Determine the (x, y) coordinate at the center of the cell enclosing the given text.  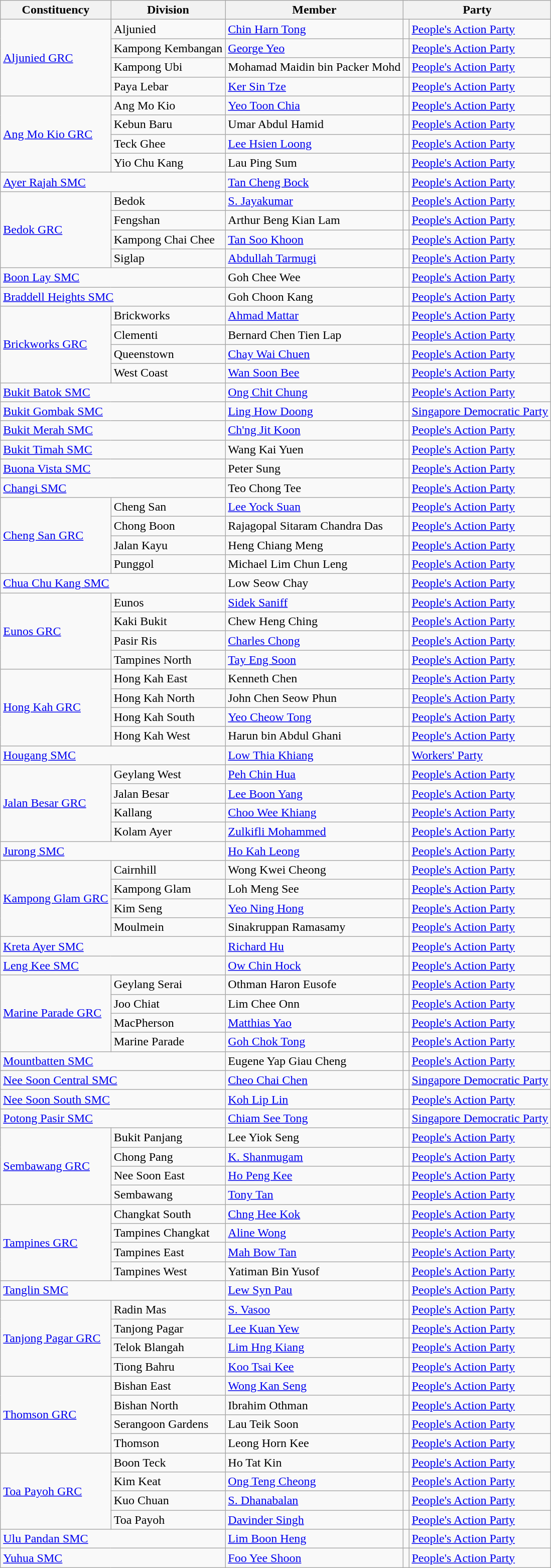
Fengshan (168, 220)
Marine Parade GRC (56, 1013)
Hong Kah South (168, 717)
Geylang Serai (168, 985)
Workers' Party (480, 755)
Lim Boon Heng (314, 1539)
Goh Chok Tong (314, 1042)
Kampong Glam GRC (56, 899)
West Coast (168, 373)
Kim Keat (168, 1482)
Foo Yee Shoon (314, 1558)
Kampong Glam (168, 889)
Bukit Panjang (168, 1137)
Ang Mo Kio (168, 105)
Jalan Besar (168, 793)
Brickworks (168, 316)
Teck Ghee (168, 144)
Constituency (56, 10)
Tony Tan (314, 1195)
Ayer Rajah SMC (113, 182)
Lew Syn Pau (314, 1290)
Tampines Changkat (168, 1233)
Pasir Ris (168, 641)
Kreta Ayer SMC (113, 946)
Tampines GRC (56, 1243)
Toa Payoh (168, 1520)
Bukit Gombak SMC (113, 411)
Ling How Doong (314, 411)
Chiam See Tong (314, 1118)
Jurong SMC (113, 851)
Peter Sung (314, 468)
Yatiman Bin Yusof (314, 1271)
Chng Hee Kok (314, 1214)
Hong Kah GRC (56, 707)
Ho Peng Kee (314, 1176)
Paya Lebar (168, 86)
Harun bin Abdul Ghani (314, 736)
Tampines West (168, 1271)
Ong Chit Chung (314, 392)
Chong Pang (168, 1156)
Lee Kuan Yew (314, 1329)
Lee Hsien Loong (314, 144)
Tampines East (168, 1252)
Sinakruppan Ramasamy (314, 927)
Eugene Yap Giau Cheng (314, 1061)
Ow Chin Hock (314, 966)
Leng Kee SMC (113, 966)
Lim Hng Kiang (314, 1348)
Chay Wai Chuen (314, 354)
Yuhua SMC (113, 1558)
Low Thia Khiang (314, 755)
Telok Blangah (168, 1348)
Clementi (168, 335)
Thomson GRC (56, 1414)
Yeo Cheow Tong (314, 717)
Zulkifli Mohammed (314, 831)
Eunos GRC (56, 631)
Chew Heng Ching (314, 622)
Arthur Beng Kian Lam (314, 220)
Kim Seng (168, 908)
Radin Mas (168, 1309)
Cheng San (168, 507)
Michael Lim Chun Leng (314, 564)
Chong Boon (168, 526)
Lau Ping Sum (314, 163)
S. Dhanabalan (314, 1501)
Ho Tat Kin (314, 1463)
Changkat South (168, 1214)
Bedok (168, 201)
Bernard Chen Tien Lap (314, 335)
Boon Lay SMC (113, 278)
Aljunied GRC (56, 58)
Buona Vista SMC (113, 468)
Boon Teck (168, 1463)
Ch'ng Jit Koon (314, 430)
Mountbatten SMC (113, 1061)
Charles Chong (314, 641)
Sembawang GRC (56, 1166)
Ker Sin Tze (314, 86)
Lim Chee Onn (314, 1004)
Joo Chiat (168, 1004)
Yeo Ning Hong (314, 908)
Hong Kah West (168, 736)
Yio Chu Kang (168, 163)
Ho Kah Leong (314, 851)
Bukit Timah SMC (113, 449)
Queenstown (168, 354)
Ang Mo Kio GRC (56, 134)
Division (168, 10)
Punggol (168, 564)
Kallang (168, 812)
Low Seow Chay (314, 583)
Nee Soon East (168, 1176)
Potong Pasir SMC (113, 1118)
Mah Bow Tan (314, 1252)
S. Vasoo (314, 1309)
Bukit Merah SMC (113, 430)
Wong Kwei Cheong (314, 870)
Tay Eng Soon (314, 660)
Bukit Batok SMC (113, 392)
Lee Yock Suan (314, 507)
Wong Kan Seng (314, 1386)
Ahmad Mattar (314, 316)
Kolam Ayer (168, 831)
Cheo Chai Chen (314, 1080)
Nee Soon Central SMC (113, 1080)
Hong Kah East (168, 679)
Peh Chin Hua (314, 774)
Jalan Besar GRC (56, 803)
Rajagopal Sitaram Chandra Das (314, 526)
Koh Lip Lin (314, 1099)
Kenneth Chen (314, 679)
Lee Yiok Seng (314, 1137)
Mohamad Maidin bin Packer Mohd (314, 67)
Sidek Saniff (314, 602)
Aljunied (168, 29)
Ibrahim Othman (314, 1405)
Nee Soon South SMC (113, 1099)
Tiong Bahru (168, 1367)
Serangoon Gardens (168, 1424)
Chua Chu Kang SMC (113, 583)
Umar Abdul Hamid (314, 125)
Leong Horn Kee (314, 1443)
Geylang West (168, 774)
Wan Soon Bee (314, 373)
Ong Teng Cheong (314, 1482)
Party (477, 10)
Richard Hu (314, 946)
Davinder Singh (314, 1520)
Ulu Pandan SMC (113, 1539)
Bishan North (168, 1405)
Kampong Chai Chee (168, 239)
Tan Cheng Bock (314, 182)
Tanjong Pagar GRC (56, 1338)
Braddell Heights SMC (113, 297)
Goh Choon Kang (314, 297)
Tampines North (168, 660)
Cheng San GRC (56, 535)
Siglap (168, 259)
Moulmein (168, 927)
Marine Parade (168, 1042)
Brickworks GRC (56, 344)
John Chen Seow Phun (314, 698)
K. Shanmugam (314, 1156)
Hong Kah North (168, 698)
Sembawang (168, 1195)
Abdullah Tarmugi (314, 259)
S. Jayakumar (314, 201)
Kaki Bukit (168, 622)
Chin Harn Tong (314, 29)
Lau Teik Soon (314, 1424)
Loh Meng See (314, 889)
Tan Soo Khoon (314, 239)
Toa Payoh GRC (56, 1491)
Changi SMC (113, 488)
Goh Chee Wee (314, 278)
Kuo Chuan (168, 1501)
Yeo Toon Chia (314, 105)
MacPherson (168, 1023)
Cairnhill (168, 870)
Tanglin SMC (113, 1290)
Jalan Kayu (168, 545)
Lee Boon Yang (314, 793)
Bishan East (168, 1386)
Matthias Yao (314, 1023)
Member (314, 10)
Kebun Baru (168, 125)
Bedok GRC (56, 229)
Teo Chong Tee (314, 488)
Tanjong Pagar (168, 1329)
Thomson (168, 1443)
Kampong Ubi (168, 67)
Heng Chiang Meng (314, 545)
Othman Haron Eusofe (314, 985)
Koo Tsai Kee (314, 1367)
Kampong Kembangan (168, 48)
Aline Wong (314, 1233)
Choo Wee Khiang (314, 812)
George Yeo (314, 48)
Wang Kai Yuen (314, 449)
Eunos (168, 602)
Hougang SMC (113, 755)
